Capture the cell that displays the provided text and extract its (X, Y) central coordinate. 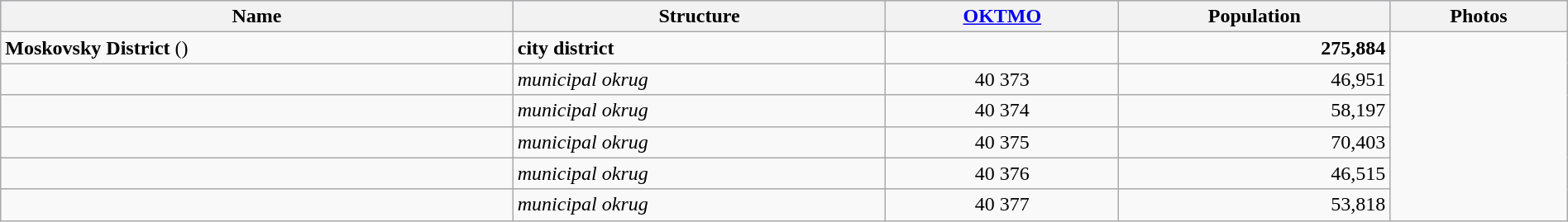
275,884 (1255, 48)
70,403 (1255, 142)
OKTMO (1002, 17)
40 376 (1002, 173)
40 374 (1002, 111)
Population (1255, 17)
city district (700, 48)
46,515 (1255, 173)
Moskovsky District () (256, 48)
Name (256, 17)
53,818 (1255, 205)
Photos (1479, 17)
Structure (700, 17)
40 377 (1002, 205)
46,951 (1255, 79)
58,197 (1255, 111)
40 375 (1002, 142)
40 373 (1002, 79)
